For the text-containing cell, return its midpoint in (X, Y) coordinate format. 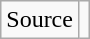
Source (40, 20)
